Scan for the cell matching the given text and deliver its [x, y] coordinate at center. 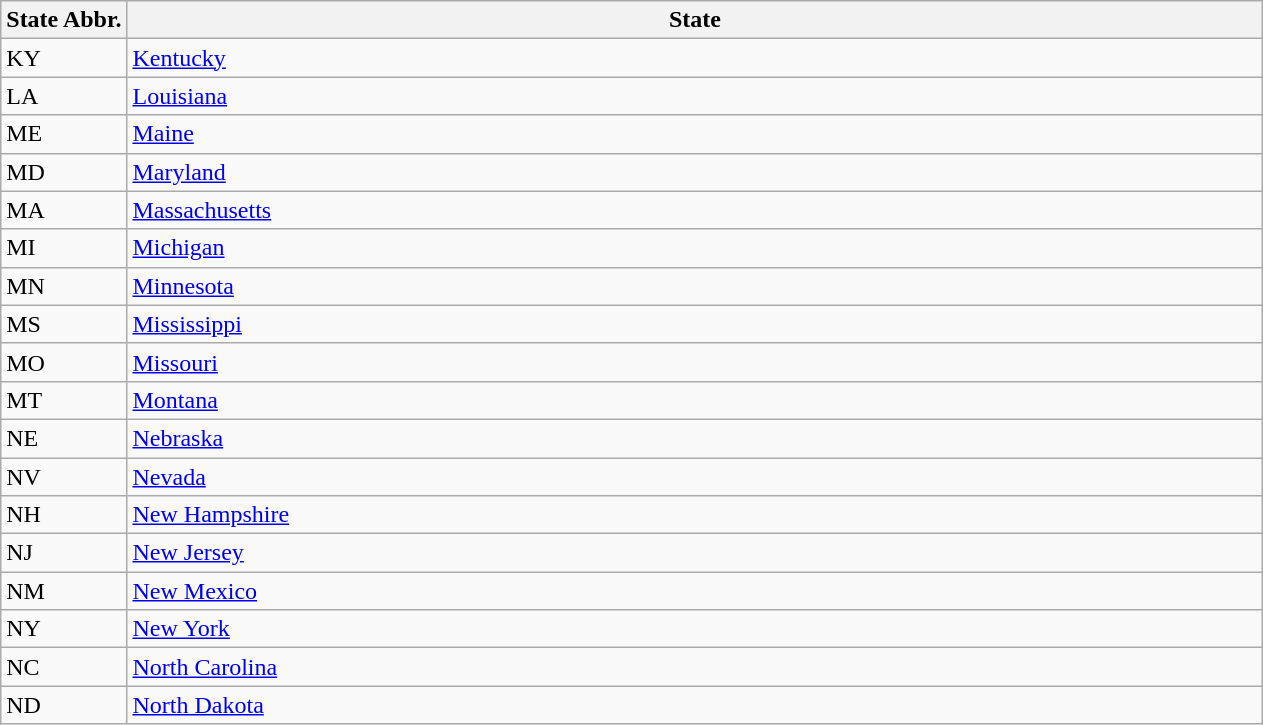
ND [64, 705]
North Carolina [695, 667]
North Dakota [695, 705]
Nebraska [695, 438]
MN [64, 286]
MT [64, 400]
Maine [695, 134]
New Mexico [695, 591]
NC [64, 667]
NM [64, 591]
State Abbr. [64, 20]
Missouri [695, 362]
NE [64, 438]
MI [64, 248]
LA [64, 96]
Minnesota [695, 286]
Montana [695, 400]
Louisiana [695, 96]
Michigan [695, 248]
New Jersey [695, 553]
New York [695, 629]
KY [64, 58]
Nevada [695, 477]
NH [64, 515]
Massachusetts [695, 210]
NJ [64, 553]
MS [64, 324]
Maryland [695, 172]
Kentucky [695, 58]
NV [64, 477]
ME [64, 134]
MD [64, 172]
Mississippi [695, 324]
New Hampshire [695, 515]
State [695, 20]
MO [64, 362]
MA [64, 210]
NY [64, 629]
